Extract the (X, Y) coordinate from the center of the cell holding the provided text.  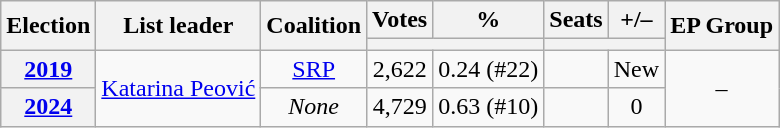
Seats (576, 20)
Election (48, 26)
2024 (48, 107)
2,622 (400, 69)
SRP (314, 69)
Katarina Peović (178, 88)
2019 (48, 69)
+/– (636, 20)
Coalition (314, 26)
0 (636, 107)
4,729 (400, 107)
0.24 (#22) (488, 69)
List leader (178, 26)
– (722, 88)
Votes (400, 20)
% (488, 20)
None (314, 107)
0.63 (#10) (488, 107)
EP Group (722, 26)
New (636, 69)
